Detect which cell encompasses the target text, then output its (X, Y) center coordinate. 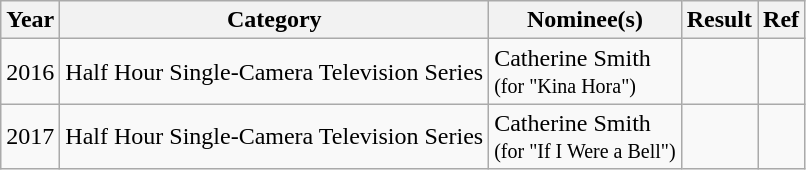
Catherine Smith(for "If I Were a Bell") (585, 136)
Year (30, 20)
2017 (30, 136)
Catherine Smith(for "Kina Hora") (585, 72)
2016 (30, 72)
Ref (782, 20)
Result (719, 20)
Nominee(s) (585, 20)
Category (274, 20)
